From the cell containing the given text, extract its center point as (X, Y) coordinate. 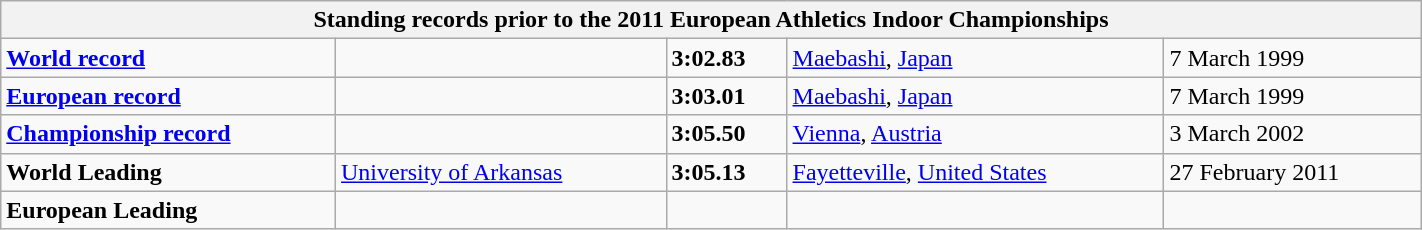
World record (168, 58)
Standing records prior to the 2011 European Athletics Indoor Championships (711, 20)
3 March 2002 (1292, 134)
Championship record (168, 134)
3:05.13 (726, 172)
Vienna, Austria (976, 134)
University of Arkansas (502, 172)
3:03.01 (726, 96)
World Leading (168, 172)
European Leading (168, 210)
27 February 2011 (1292, 172)
3:02.83 (726, 58)
Fayetteville, United States (976, 172)
3:05.50 (726, 134)
European record (168, 96)
